Pinpoint the cell where the given text exists, returning its [x, y] midpoint coordinate. 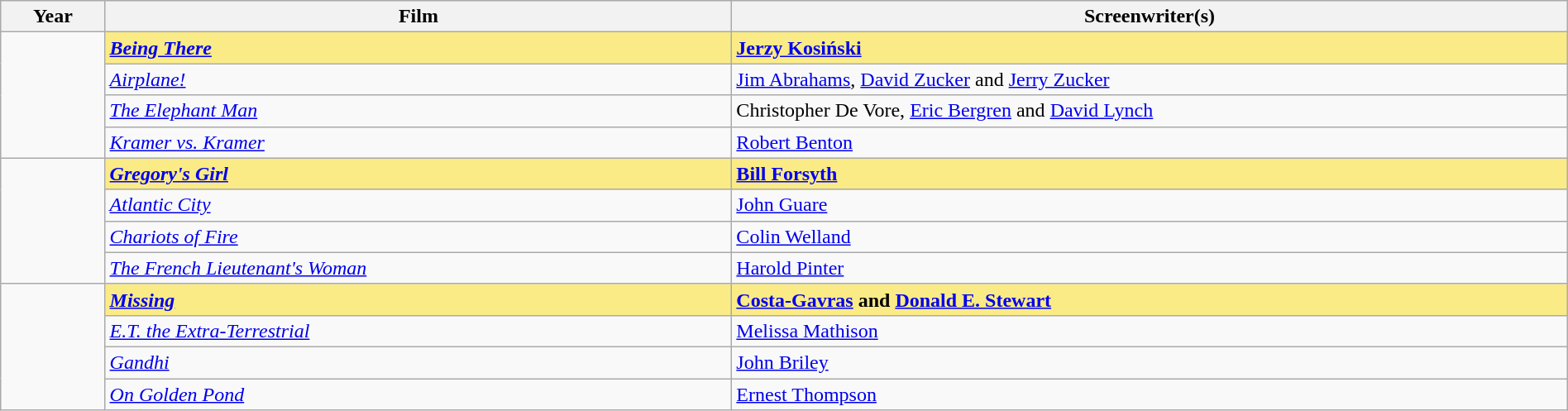
Melissa Mathison [1150, 331]
Film [418, 17]
John Briley [1150, 362]
On Golden Pond [418, 394]
Christopher De Vore, Eric Bergren and David Lynch [1150, 111]
Costa-Gavras and Donald E. Stewart [1150, 299]
Ernest Thompson [1150, 394]
Harold Pinter [1150, 268]
John Guare [1150, 205]
Gregory's Girl [418, 174]
Gandhi [418, 362]
Screenwriter(s) [1150, 17]
Being There [418, 48]
Atlantic City [418, 205]
Year [53, 17]
Jerzy Kosiński [1150, 48]
The Elephant Man [418, 111]
Missing [418, 299]
Bill Forsyth [1150, 174]
Robert Benton [1150, 142]
The French Lieutenant's Woman [418, 268]
Airplane! [418, 79]
Colin Welland [1150, 237]
Kramer vs. Kramer [418, 142]
E.T. the Extra-Terrestrial [418, 331]
Jim Abrahams, David Zucker and Jerry Zucker [1150, 79]
Chariots of Fire [418, 237]
